Identify which cell holds the provided text, then report its (X, Y) central coordinate. 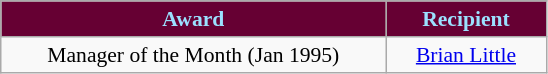
Award (194, 19)
Manager of the Month (Jan 1995) (194, 55)
Brian Little (466, 55)
Recipient (466, 19)
